Return [x, y] of the center of cell containing provided text 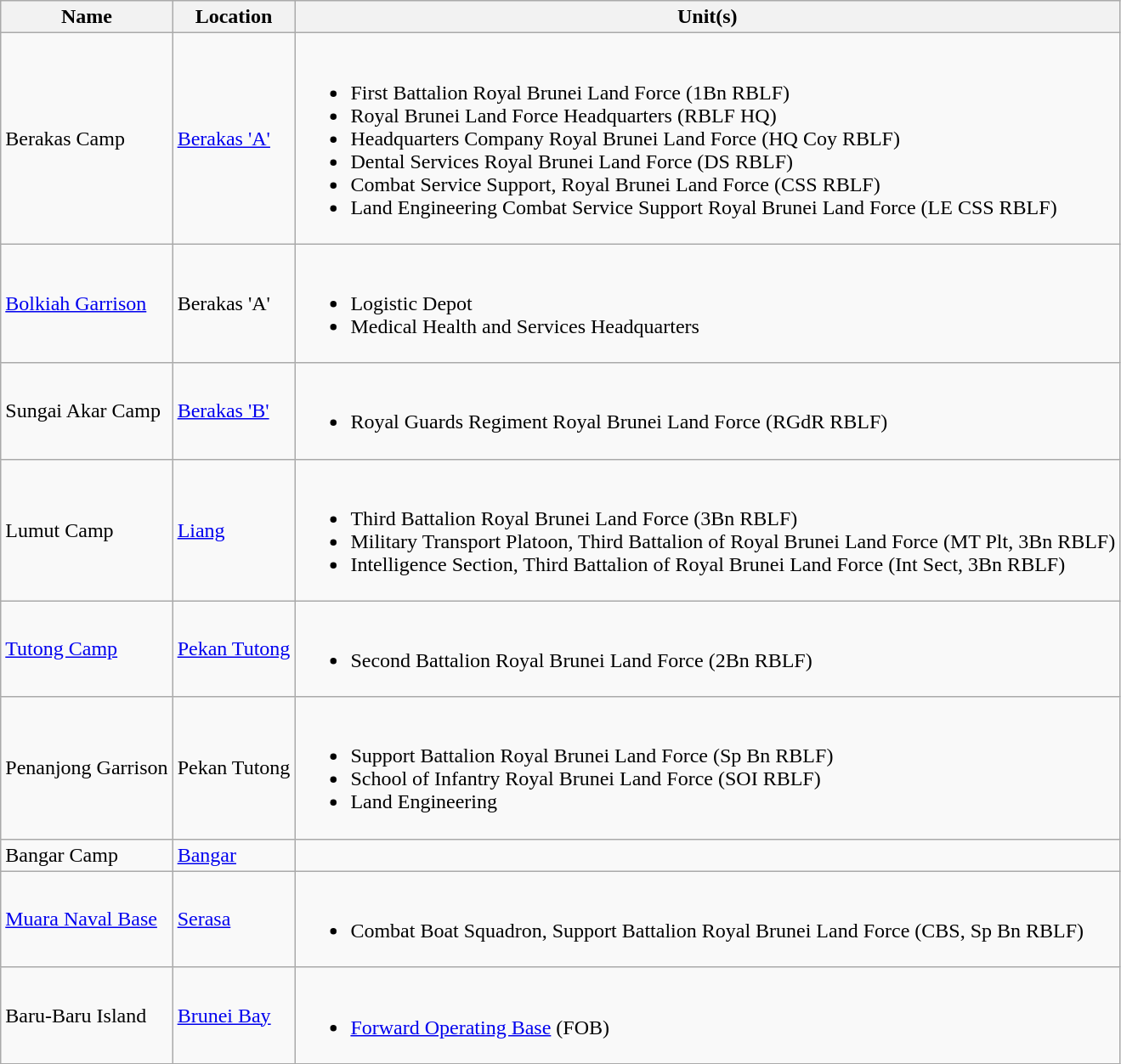
Support Battalion Royal Brunei Land Force (Sp Bn RBLF)School of Infantry Royal Brunei Land Force (SOI RBLF)Land Engineering [707, 768]
Name [87, 17]
Bolkiah Garrison [87, 303]
Serasa [234, 920]
Combat Boat Squadron, Support Battalion Royal Brunei Land Force (CBS, Sp Bn RBLF) [707, 920]
Location [234, 17]
Logistic DepotMedical Health and Services Headquarters [707, 303]
Unit(s) [707, 17]
Second Battalion Royal Brunei Land Force (2Bn RBLF) [707, 649]
Bangar [234, 855]
Sungai Akar Camp [87, 411]
Berakas Camp [87, 139]
Penanjong Garrison [87, 768]
Bangar Camp [87, 855]
Brunei Bay [234, 1015]
Tutong Camp [87, 649]
Baru-Baru Island [87, 1015]
Forward Operating Base (FOB) [707, 1015]
Royal Guards Regiment Royal Brunei Land Force (RGdR RBLF) [707, 411]
Lumut Camp [87, 530]
Liang [234, 530]
Muara Naval Base [87, 920]
Berakas 'B' [234, 411]
